Search for the cell housing the specified text and yield its [x, y] center coordinate. 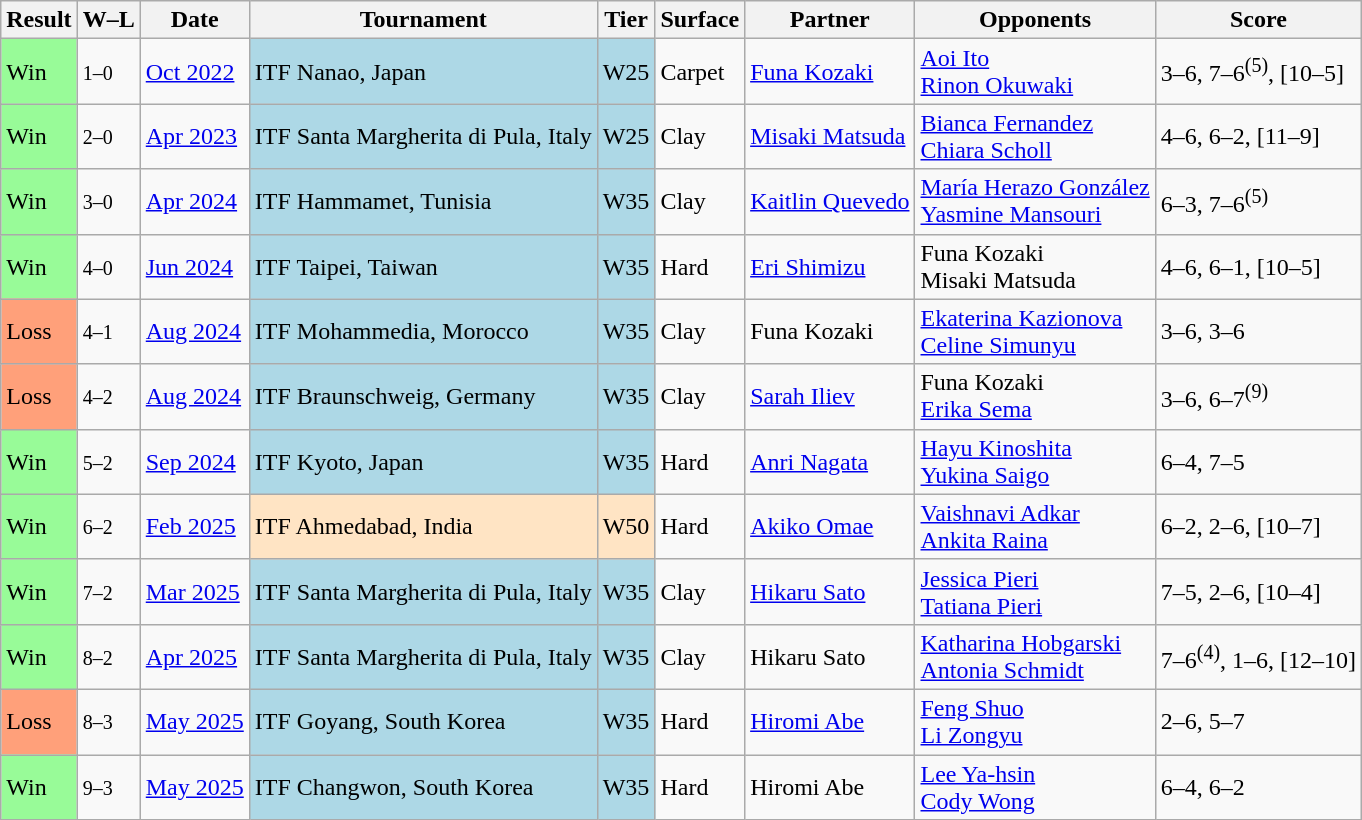
Bianca Fernandez Chiara Scholl [1035, 136]
3–6, 7–6(5), [10–5] [1258, 72]
6–2, 2–6, [10–7] [1258, 526]
6–2 [108, 526]
4–2 [108, 396]
Feng Shuo Li Zongyu [1035, 722]
3–6, 6–7(9) [1258, 396]
Vaishnavi Adkar Ankita Raina [1035, 526]
7–5, 2–6, [10–4] [1258, 592]
6–4, 7–5 [1258, 462]
Akiko Omae [830, 526]
Date [194, 20]
Ekaterina Kazionova Celine Simunyu [1035, 332]
Feb 2025 [194, 526]
ITF Taipei, Taiwan [423, 266]
8–3 [108, 722]
Partner [830, 20]
1–0 [108, 72]
Hayu Kinoshita Yukina Saigo [1035, 462]
Jun 2024 [194, 266]
8–2 [108, 656]
5–2 [108, 462]
Tournament [423, 20]
Aoi Ito Rinon Okuwaki [1035, 72]
3–0 [108, 202]
Apr 2023 [194, 136]
7–2 [108, 592]
ITF Ahmedabad, India [423, 526]
3–6, 3–6 [1258, 332]
4–6, 6–2, [11–9] [1258, 136]
Funa Kozaki Misaki Matsuda [1035, 266]
Mar 2025 [194, 592]
Apr 2024 [194, 202]
ITF Nanao, Japan [423, 72]
Opponents [1035, 20]
Score [1258, 20]
4–1 [108, 332]
W50 [626, 526]
9–3 [108, 786]
Result [39, 20]
Jessica Pieri Tatiana Pieri [1035, 592]
Carpet [700, 72]
2–0 [108, 136]
ITF Hammamet, Tunisia [423, 202]
W–L [108, 20]
Tier [626, 20]
ITF Changwon, South Korea [423, 786]
4–0 [108, 266]
Apr 2025 [194, 656]
Lee Ya-hsin Cody Wong [1035, 786]
ITF Mohammedia, Morocco [423, 332]
Misaki Matsuda [830, 136]
Sep 2024 [194, 462]
Surface [700, 20]
Anri Nagata [830, 462]
6–3, 7–6(5) [1258, 202]
ITF Kyoto, Japan [423, 462]
6–4, 6–2 [1258, 786]
Eri Shimizu [830, 266]
Katharina Hobgarski Antonia Schmidt [1035, 656]
ITF Braunschweig, Germany [423, 396]
2–6, 5–7 [1258, 722]
7–6(4), 1–6, [12–10] [1258, 656]
María Herazo González Yasmine Mansouri [1035, 202]
Oct 2022 [194, 72]
Sarah Iliev [830, 396]
Funa Kozaki Erika Sema [1035, 396]
4–6, 6–1, [10–5] [1258, 266]
Kaitlin Quevedo [830, 202]
ITF Goyang, South Korea [423, 722]
